Locate the cell with the specified text and output its (x, y) center coordinate. 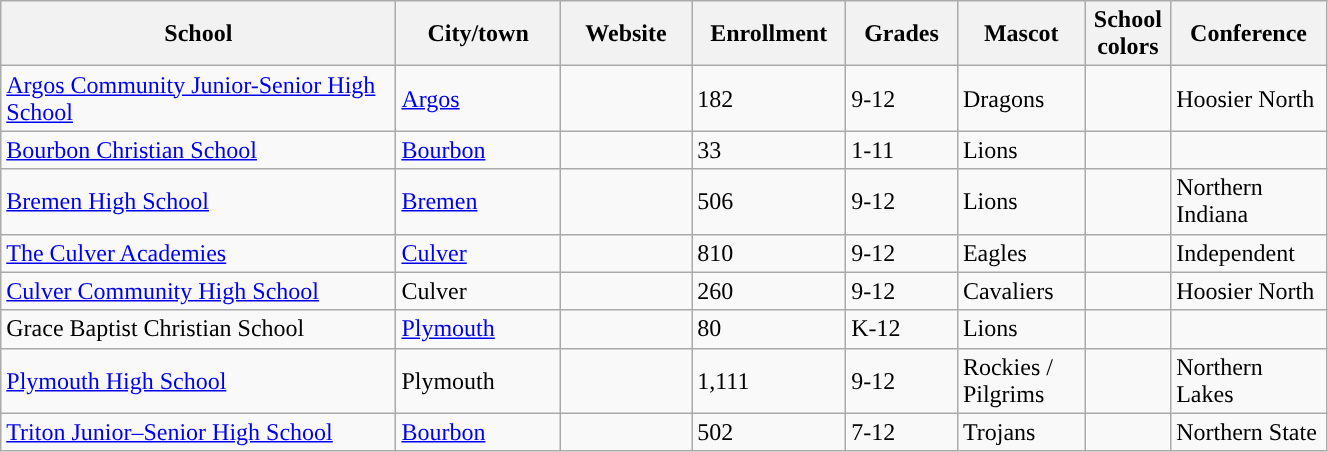
810 (769, 253)
Northern Indiana (1249, 202)
506 (769, 202)
Argos Community Junior-Senior High School (198, 98)
502 (769, 432)
Website (626, 34)
Dragons (1021, 98)
City/town (478, 34)
Mascot (1021, 34)
1-11 (902, 150)
7-12 (902, 432)
Argos (478, 98)
1,111 (769, 380)
Northern Lakes (1249, 380)
Grades (902, 34)
Bremen (478, 202)
Grace Baptist Christian School (198, 329)
33 (769, 150)
Northern State (1249, 432)
Rockies / Pilgrims (1021, 380)
Conference (1249, 34)
Eagles (1021, 253)
School colors (1128, 34)
260 (769, 291)
Plymouth High School (198, 380)
The Culver Academies (198, 253)
Triton Junior–Senior High School (198, 432)
Culver Community High School (198, 291)
Bremen High School (198, 202)
80 (769, 329)
182 (769, 98)
Cavaliers (1021, 291)
Bourbon Christian School (198, 150)
Independent (1249, 253)
Enrollment (769, 34)
Trojans (1021, 432)
K-12 (902, 329)
School (198, 34)
